Capture the cell that displays the provided text and extract its [x, y] central coordinate. 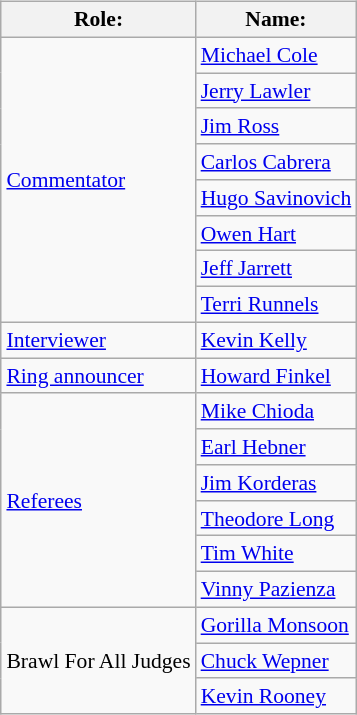
Jim Ross [276, 126]
Ring announcer [98, 376]
Referees [98, 500]
Michael Cole [276, 55]
Earl Hebner [276, 447]
Commentator [98, 180]
Kevin Rooney [276, 696]
Howard Finkel [276, 376]
Hugo Savinovich [276, 198]
Name: [276, 20]
Jerry Lawler [276, 91]
Vinny Pazienza [276, 590]
Terri Runnels [276, 305]
Tim White [276, 554]
Mike Chioda [276, 411]
Theodore Long [276, 518]
Role: [98, 20]
Owen Hart [276, 233]
Carlos Cabrera [276, 162]
Jeff Jarrett [276, 269]
Gorilla Monsoon [276, 625]
Chuck Wepner [276, 661]
Kevin Kelly [276, 340]
Jim Korderas [276, 483]
Brawl For All Judges [98, 660]
Interviewer [98, 340]
